Identify which cell holds the provided text, then report its [X, Y] central coordinate. 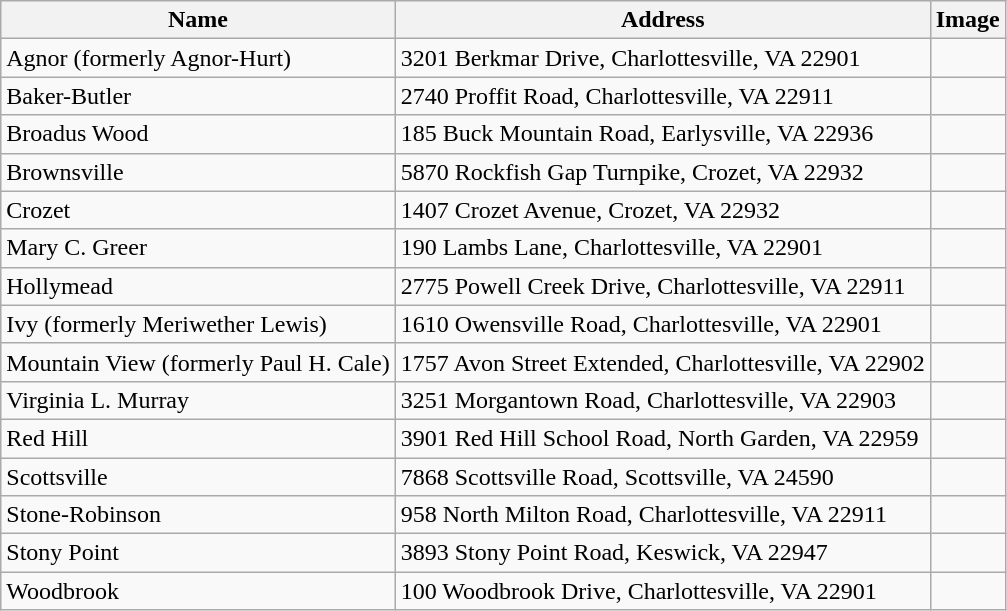
3901 Red Hill School Road, North Garden, VA 22959 [662, 438]
Hollymead [198, 286]
Baker-Butler [198, 96]
Broadus Wood [198, 134]
7868 Scottsville Road, Scottsville, VA 24590 [662, 477]
Stony Point [198, 553]
1407 Crozet Avenue, Crozet, VA 22932 [662, 210]
100 Woodbrook Drive, Charlottesville, VA 22901 [662, 591]
Brownsville [198, 172]
2775 Powell Creek Drive, Charlottesville, VA 22911 [662, 286]
1757 Avon Street Extended, Charlottesville, VA 22902 [662, 362]
190 Lambs Lane, Charlottesville, VA 22901 [662, 248]
3251 Morgantown Road, Charlottesville, VA 22903 [662, 400]
Stone-Robinson [198, 515]
Red Hill [198, 438]
Scottsville [198, 477]
Woodbrook [198, 591]
3893 Stony Point Road, Keswick, VA 22947 [662, 553]
Image [968, 20]
Crozet [198, 210]
958 North Milton Road, Charlottesville, VA 22911 [662, 515]
Mary C. Greer [198, 248]
1610 Owensville Road, Charlottesville, VA 22901 [662, 324]
Virginia L. Murray [198, 400]
Name [198, 20]
185 Buck Mountain Road, Earlysville, VA 22936 [662, 134]
5870 Rockfish Gap Turnpike, Crozet, VA 22932 [662, 172]
Mountain View (formerly Paul H. Cale) [198, 362]
Ivy (formerly Meriwether Lewis) [198, 324]
3201 Berkmar Drive, Charlottesville, VA 22901 [662, 58]
2740 Proffit Road, Charlottesville, VA 22911 [662, 96]
Address [662, 20]
Agnor (formerly Agnor-Hurt) [198, 58]
